Search for the cell housing the specified text and yield its (x, y) center coordinate. 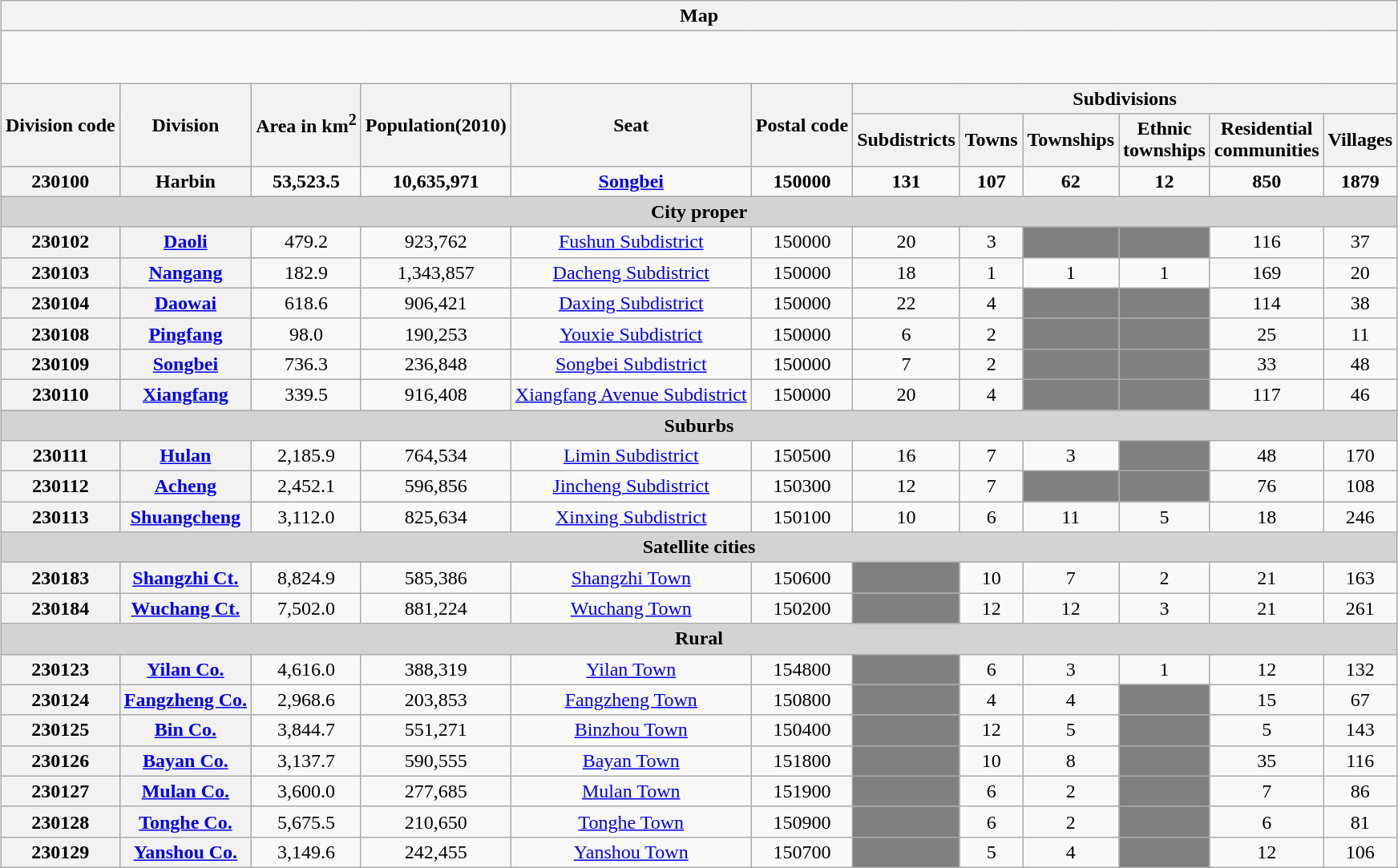
107 (991, 181)
Xiangfang (185, 394)
Songbei Subdistrict (631, 364)
Fushun Subdistrict (631, 242)
Division (185, 125)
Residential communities (1267, 139)
150400 (802, 730)
1879 (1360, 181)
3,844.7 (306, 730)
Xiangfang Avenue Subdistrict (631, 394)
Population(2010) (436, 125)
150300 (802, 486)
151900 (802, 791)
596,856 (436, 486)
230110 (60, 394)
8 (1071, 761)
4,616.0 (306, 669)
277,685 (436, 791)
246 (1360, 517)
Xinxing Subdistrict (631, 517)
261 (1360, 608)
923,762 (436, 242)
182.9 (306, 273)
67 (1360, 700)
81 (1360, 822)
Limin Subdistrict (631, 456)
7,502.0 (306, 608)
Shangzhi Town (631, 578)
38 (1360, 303)
230108 (60, 333)
Binzhou Town (631, 730)
Rural (699, 639)
2,968.6 (306, 700)
2,185.9 (306, 456)
230126 (60, 761)
230103 (60, 273)
Bayan Town (631, 761)
150500 (802, 456)
Hulan (185, 456)
131 (907, 181)
Tonghe Town (631, 822)
150900 (802, 822)
1,343,857 (436, 273)
Yanshou Co. (185, 852)
230124 (60, 700)
Wuchang Ct. (185, 608)
825,634 (436, 517)
98.0 (306, 333)
Tonghe Co. (185, 822)
190,253 (436, 333)
230111 (60, 456)
Shangzhi Ct. (185, 578)
Villages (1360, 139)
108 (1360, 486)
230129 (60, 852)
230127 (60, 791)
Towns (991, 139)
76 (1267, 486)
Pingfang (185, 333)
150600 (802, 578)
585,386 (436, 578)
Yilan Co. (185, 669)
Jincheng Subdistrict (631, 486)
Subdistricts (907, 139)
154800 (802, 669)
551,271 (436, 730)
62 (1071, 181)
163 (1360, 578)
46 (1360, 394)
114 (1267, 303)
150200 (802, 608)
169 (1267, 273)
230125 (60, 730)
881,224 (436, 608)
Dacheng Subdistrict (631, 273)
230184 (60, 608)
Map (699, 16)
Yilan Town (631, 669)
3,600.0 (306, 791)
Townships (1071, 139)
15 (1267, 700)
Ethnic townships (1165, 139)
230112 (60, 486)
150700 (802, 852)
230100 (60, 181)
Daowai (185, 303)
3,137.7 (306, 761)
203,853 (436, 700)
736.3 (306, 364)
37 (1360, 242)
Postal code (802, 125)
Division code (60, 125)
Area in km2 (306, 125)
230123 (60, 669)
230128 (60, 822)
City proper (699, 212)
339.5 (306, 394)
150800 (802, 700)
Mulan Town (631, 791)
Subdivisions (1125, 99)
Daxing Subdistrict (631, 303)
16 (907, 456)
22 (907, 303)
230113 (60, 517)
Yanshou Town (631, 852)
3,149.6 (306, 852)
388,319 (436, 669)
106 (1360, 852)
Daoli (185, 242)
850 (1267, 181)
916,408 (436, 394)
8,824.9 (306, 578)
230183 (60, 578)
2,452.1 (306, 486)
Seat (631, 125)
242,455 (436, 852)
Bin Co. (185, 730)
Shuangcheng (185, 517)
618.6 (306, 303)
Bayan Co. (185, 761)
170 (1360, 456)
230104 (60, 303)
590,555 (436, 761)
236,848 (436, 364)
Suburbs (699, 426)
Mulan Co. (185, 791)
210,650 (436, 822)
Fangzheng Town (631, 700)
Acheng (185, 486)
10,635,971 (436, 181)
230109 (60, 364)
Harbin (185, 181)
117 (1267, 394)
35 (1267, 761)
Youxie Subdistrict (631, 333)
25 (1267, 333)
Nangang (185, 273)
150100 (802, 517)
53,523.5 (306, 181)
143 (1360, 730)
906,421 (436, 303)
86 (1360, 791)
764,534 (436, 456)
132 (1360, 669)
33 (1267, 364)
3,112.0 (306, 517)
479.2 (306, 242)
Wuchang Town (631, 608)
151800 (802, 761)
5,675.5 (306, 822)
Fangzheng Co. (185, 700)
230102 (60, 242)
Satellite cities (699, 547)
